Scan for the cell matching the given text and deliver its (X, Y) coordinate at center. 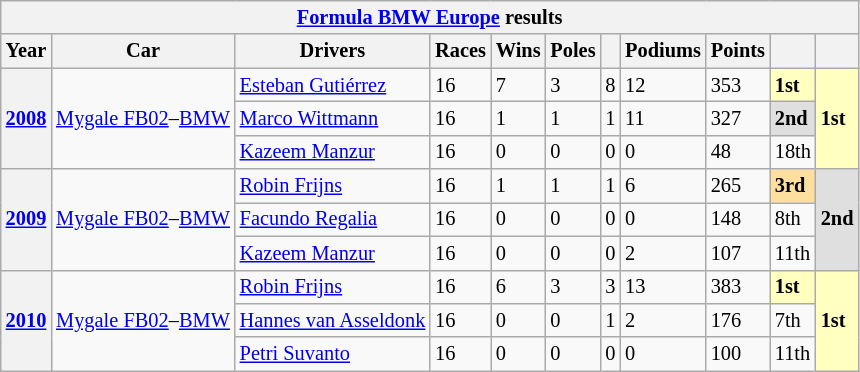
Year (26, 51)
2009 (26, 220)
148 (738, 219)
Points (738, 51)
2008 (26, 118)
265 (738, 186)
8 (610, 85)
11 (663, 118)
8th (793, 219)
383 (738, 287)
Hannes van Asseldonk (332, 320)
Drivers (332, 51)
48 (738, 152)
13 (663, 287)
Wins (518, 51)
7th (793, 320)
Podiums (663, 51)
Car (143, 51)
107 (738, 253)
176 (738, 320)
Races (460, 51)
100 (738, 354)
Facundo Regalia (332, 219)
353 (738, 85)
18th (793, 152)
3rd (793, 186)
2010 (26, 320)
Poles (572, 51)
Marco Wittmann (332, 118)
Esteban Gutiérrez (332, 85)
12 (663, 85)
327 (738, 118)
7 (518, 85)
Formula BMW Europe results (430, 17)
Petri Suvanto (332, 354)
